Detect which cell encompasses the target text, then output its (x, y) center coordinate. 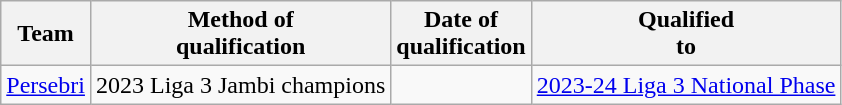
Persebri (46, 85)
Team (46, 34)
Method of qualification (240, 34)
2023 Liga 3 Jambi champions (240, 85)
2023-24 Liga 3 National Phase (686, 85)
Date of qualification (461, 34)
Qualified to (686, 34)
